Search for the cell housing the specified text and yield its [X, Y] center coordinate. 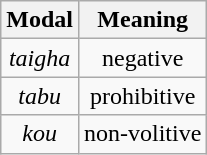
Meaning [142, 20]
kou [40, 134]
negative [142, 58]
prohibitive [142, 96]
tabu [40, 96]
Modal [40, 20]
taigha [40, 58]
non-volitive [142, 134]
